Locate the cell with the specified text and output its (x, y) center coordinate. 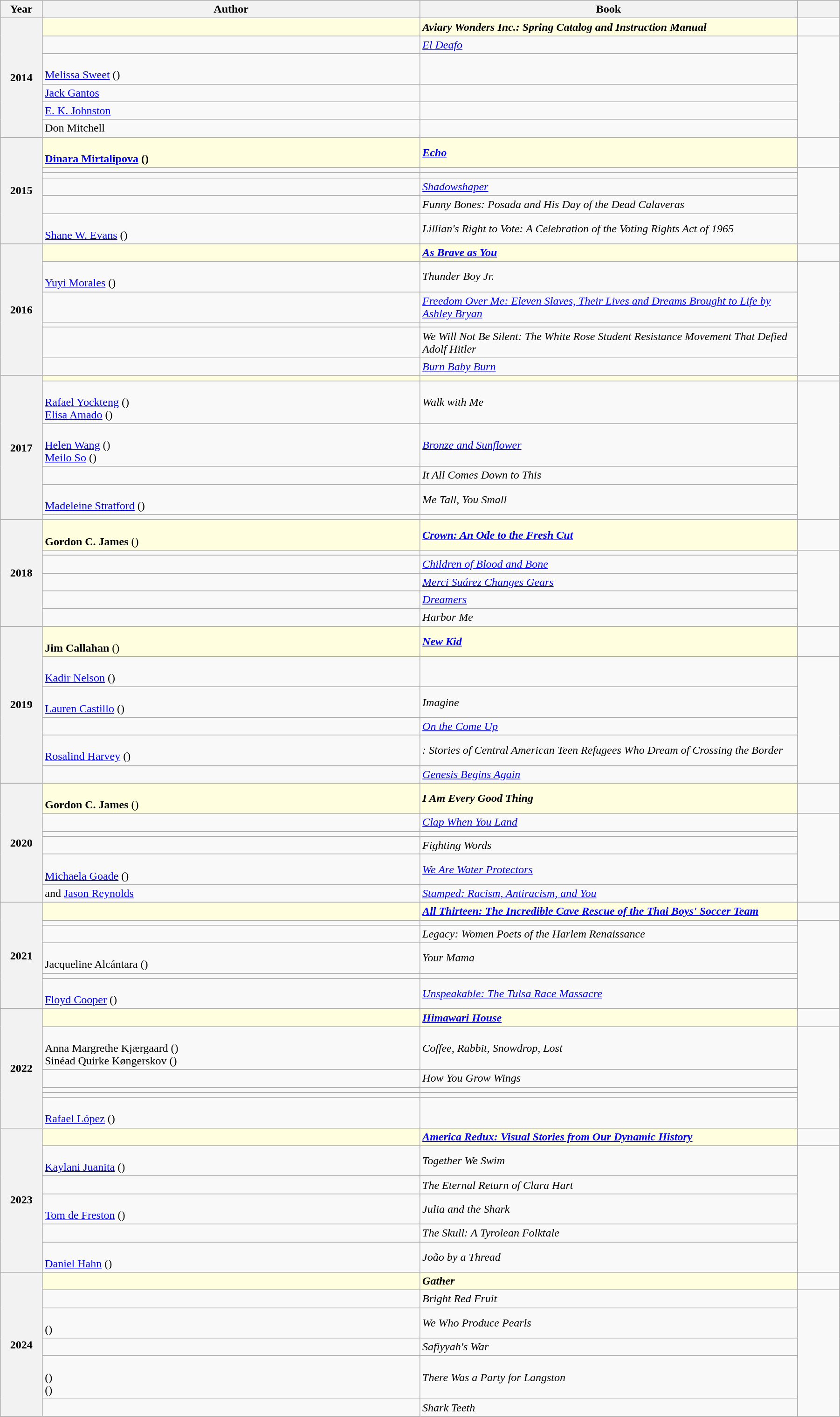
2014 (21, 77)
Aviary Wonders Inc.: Spring Catalog and Instruction Manual (609, 27)
2018 (21, 573)
Burn Baby Burn (609, 367)
2021 (21, 955)
Stamped: Racism, Antiracism, and You (609, 893)
We Are Water Protectors (609, 869)
2022 (21, 1068)
Harbor Me (609, 618)
Yuyi Morales () (231, 277)
Kaylani Juanita () (231, 1160)
I Am Every Good Thing (609, 799)
Kadir Nelson () (231, 672)
Helen Wang ()Meilo So () (231, 445)
Bronze and Sunflower (609, 445)
Book (609, 9)
Children of Blood and Bone (609, 564)
The Eternal Return of Clara Hart (609, 1185)
Imagine (609, 702)
It All Comes Down to This (609, 475)
Jim Callahan () (231, 642)
Jacqueline Alcántara () (231, 958)
Anna Margrethe Kjærgaard ()Sinéad Quirke Køngerskov () (231, 1048)
Gather (609, 1281)
Echo (609, 152)
Legacy: Women Poets of the Harlem Renaissance (609, 934)
Lillian's Right to Vote: A Celebration of the Voting Rights Act of 1965 (609, 229)
El Deafo (609, 45)
Madeleine Stratford () (231, 499)
Fighting Words (609, 845)
2024 (21, 1344)
2023 (21, 1200)
Funny Bones: Posada and His Day of the Dead Calaveras (609, 204)
Shane W. Evans () (231, 229)
Walk with Me (609, 402)
Safiyyah's War (609, 1347)
Lauren Castillo () (231, 702)
Don Mitchell (231, 128)
() (231, 1323)
Unspeakable: The Tulsa Race Massacre (609, 993)
2017 (21, 448)
2019 (21, 705)
Merci Suárez Changes Gears (609, 582)
2016 (21, 310)
Together We Swim (609, 1160)
We Who Produce Pearls (609, 1323)
João by a Thread (609, 1257)
On the Come Up (609, 726)
Rafael Yockteng ()Elisa Amado () (231, 402)
() () (231, 1377)
Jack Gantos (231, 93)
Rosalind Harvey () (231, 750)
Rafael López () (231, 1113)
Author (231, 9)
Julia and the Shark (609, 1209)
We Will Not Be Silent: The White Rose Student Resistance Movement That Defied Adolf Hitler (609, 342)
Daniel Hahn () (231, 1257)
America Redux: Visual Stories from Our Dynamic History (609, 1137)
Dinara Mirtalipova () (231, 152)
Tom de Freston () (231, 1209)
Shark Teeth (609, 1408)
Coffee, Rabbit, Snowdrop, Lost (609, 1048)
Floyd Cooper () (231, 993)
The Skull: A Tyrolean Folktale (609, 1233)
Genesis Begins Again (609, 774)
Michaela Goade () (231, 869)
Clap When You Land (609, 822)
Crown: An Ode to the Fresh Cut (609, 535)
Year (21, 9)
New Kid (609, 642)
Freedom Over Me: Eleven Slaves, Their Lives and Dreams Brought to Life by Ashley Bryan (609, 307)
Your Mama (609, 958)
All Thirteen: The Incredible Cave Rescue of the Thai Boys' Soccer Team (609, 911)
Melissa Sweet () (231, 69)
Bright Red Fruit (609, 1299)
Shadowshaper (609, 187)
How You Grow Wings (609, 1078)
Me Tall, You Small (609, 499)
Himawari House (609, 1018)
Dreamers (609, 600)
As Brave as You (609, 253)
2020 (21, 842)
2015 (21, 190)
Thunder Boy Jr. (609, 277)
and Jason Reynolds (231, 893)
: Stories of Central American Teen Refugees Who Dream of Crossing the Border (609, 750)
E. K. Johnston (231, 111)
There Was a Party for Langston (609, 1377)
